Determine the (x, y) coordinate at the center of the cell enclosing the given text.  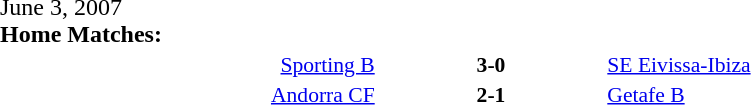
3-0 (492, 64)
